Extract the (x, y) coordinate from the center of the cell holding the provided text.  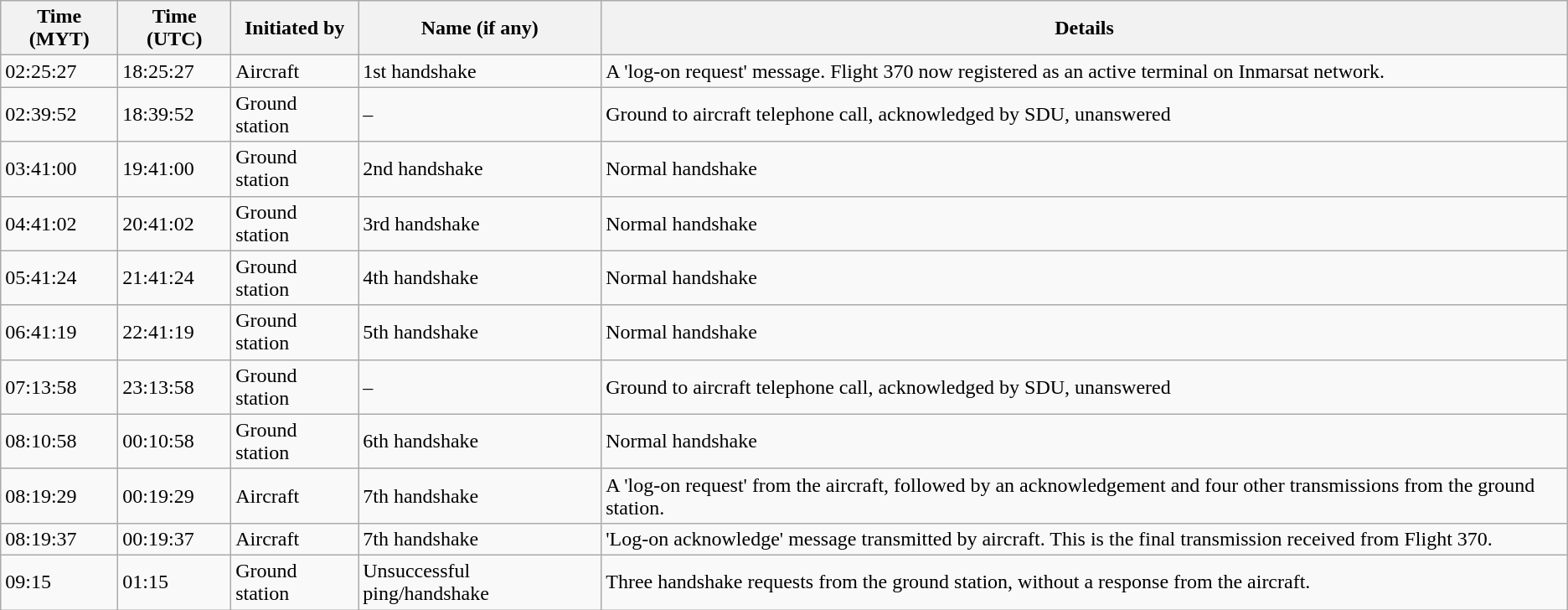
A 'log-on request' message. Flight 370 now registered as an active terminal on Inmarsat network. (1085, 71)
22:41:19 (174, 332)
03:41:00 (59, 169)
21:41:24 (174, 278)
Name (if any) (480, 28)
5th handshake (480, 332)
'Log-on acknowledge' message transmitted by aircraft. This is the final transmission received from Flight 370. (1085, 539)
08:19:37 (59, 539)
09:15 (59, 582)
Three handshake requests from the ground station, without a response from the aircraft. (1085, 582)
02:25:27 (59, 71)
02:39:52 (59, 114)
1st handshake (480, 71)
07:13:58 (59, 387)
20:41:02 (174, 223)
05:41:24 (59, 278)
18:25:27 (174, 71)
A 'log-on request' from the aircraft, followed by an acknowledgement and four other transmissions from the ground station. (1085, 496)
Initiated by (295, 28)
00:19:29 (174, 496)
3rd handshake (480, 223)
06:41:19 (59, 332)
19:41:00 (174, 169)
2nd handshake (480, 169)
08:10:58 (59, 441)
00:19:37 (174, 539)
Unsuccessful ping/handshake (480, 582)
00:10:58 (174, 441)
01:15 (174, 582)
6th handshake (480, 441)
Time (UTC) (174, 28)
18:39:52 (174, 114)
Time (MYT) (59, 28)
08:19:29 (59, 496)
4th handshake (480, 278)
04:41:02 (59, 223)
Details (1085, 28)
23:13:58 (174, 387)
